Pinpoint the cell where the given text exists, returning its (X, Y) midpoint coordinate. 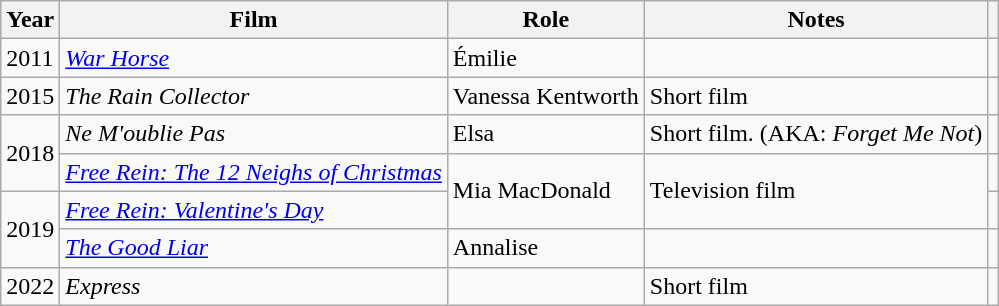
2022 (30, 286)
The Good Liar (254, 248)
2011 (30, 58)
Vanessa Kentworth (546, 96)
Free Rein: Valentine's Day (254, 210)
Year (30, 20)
Mia MacDonald (546, 191)
Elsa (546, 134)
Free Rein: The 12 Neighs of Christmas (254, 172)
Short film. (AKA: Forget Me Not) (816, 134)
Express (254, 286)
The Rain Collector (254, 96)
2018 (30, 153)
2015 (30, 96)
Film (254, 20)
War Horse (254, 58)
Émilie (546, 58)
Notes (816, 20)
Television film (816, 191)
Role (546, 20)
2019 (30, 229)
Annalise (546, 248)
Ne M'oublie Pas (254, 134)
